Identify which cell holds the provided text, then report its [x, y] central coordinate. 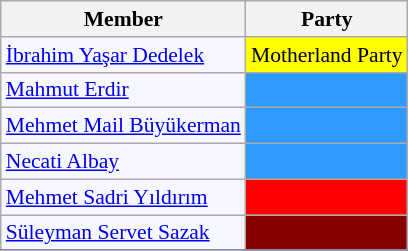
Mahmut Erdir [124, 90]
Party [327, 19]
Member [124, 19]
Mehmet Mail Büyükerman [124, 126]
Motherland Party [327, 55]
İbrahim Yaşar Dedelek [124, 55]
Süleyman Servet Sazak [124, 233]
Necati Albay [124, 162]
Mehmet Sadri Yıldırım [124, 197]
